For the text-containing cell, return its midpoint in [x, y] coordinate format. 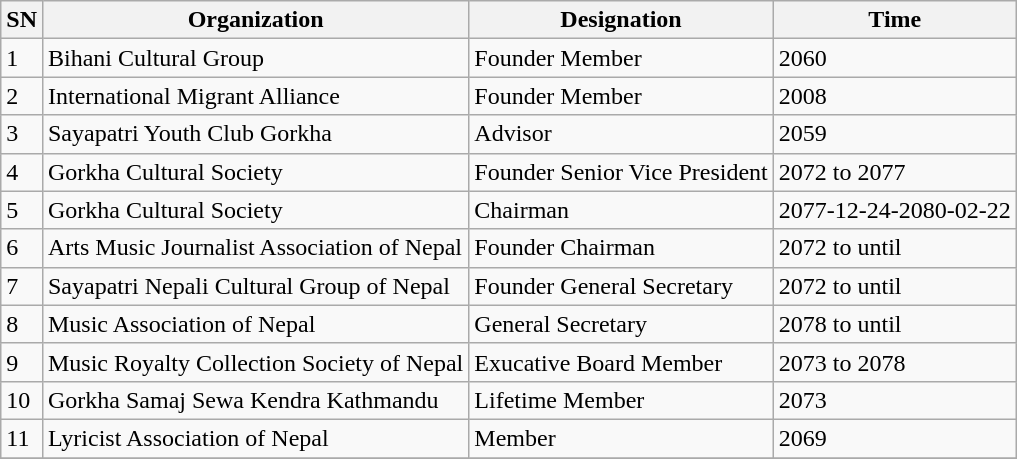
Gorkha Samaj Sewa Kendra Kathmandu [255, 400]
Bihani Cultural Group [255, 58]
7 [22, 286]
9 [22, 362]
8 [22, 324]
Founder Senior Vice President [621, 172]
Lyricist Association of Nepal [255, 438]
Organization [255, 20]
International Migrant Alliance [255, 96]
Time [894, 20]
Lifetime Member [621, 400]
2072 to 2077 [894, 172]
Member [621, 438]
General Secretary [621, 324]
Advisor [621, 134]
2008 [894, 96]
Music Association of Nepal [255, 324]
Founder Chairman [621, 248]
Sayapatri Nepali Cultural Group of Nepal [255, 286]
2078 to until [894, 324]
1 [22, 58]
Founder General Secretary [621, 286]
5 [22, 210]
Music Royalty Collection Society of Nepal [255, 362]
4 [22, 172]
2059 [894, 134]
2077-12-24-2080-02-22 [894, 210]
2069 [894, 438]
Arts Music Journalist Association of Nepal [255, 248]
11 [22, 438]
3 [22, 134]
Sayapatri Youth Club Gorkha [255, 134]
2073 [894, 400]
10 [22, 400]
6 [22, 248]
Exucative Board Member [621, 362]
2 [22, 96]
2060 [894, 58]
Designation [621, 20]
2073 to 2078 [894, 362]
SN [22, 20]
Chairman [621, 210]
